Return the [x, y] coordinate for the center point of the cell that contains the specified text.  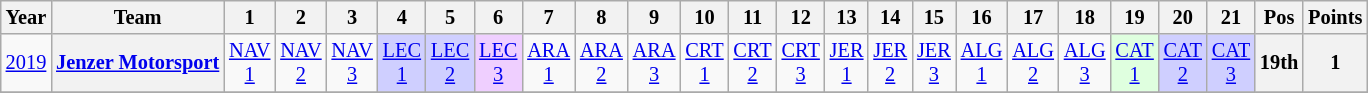
ALG1 [982, 63]
JER3 [934, 63]
13 [847, 17]
21 [1231, 17]
Jenzer Motorsport [138, 63]
CAT3 [1231, 63]
17 [1033, 17]
NAV1 [250, 63]
5 [450, 17]
CAT2 [1183, 63]
7 [548, 17]
CRT1 [704, 63]
2019 [26, 63]
19th [1279, 63]
JER1 [847, 63]
ARA3 [654, 63]
15 [934, 17]
12 [801, 17]
Pos [1279, 17]
14 [890, 17]
CRT3 [801, 63]
9 [654, 17]
Year [26, 17]
NAV2 [300, 63]
4 [402, 17]
Team [138, 17]
CRT2 [753, 63]
LEC2 [450, 63]
2 [300, 17]
JER2 [890, 63]
6 [498, 17]
19 [1134, 17]
ARA1 [548, 63]
CAT1 [1134, 63]
ALG3 [1085, 63]
LEC3 [498, 63]
NAV3 [352, 63]
16 [982, 17]
ARA2 [602, 63]
10 [704, 17]
LEC1 [402, 63]
Points [1335, 17]
11 [753, 17]
3 [352, 17]
18 [1085, 17]
20 [1183, 17]
ALG2 [1033, 63]
8 [602, 17]
